From the cell containing the given text, extract its center point as (X, Y) coordinate. 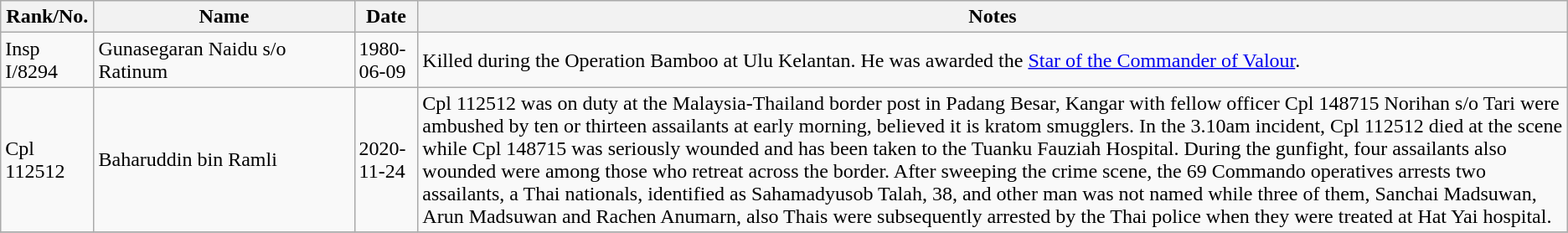
1980-06-09 (386, 60)
Killed during the Operation Bamboo at Ulu Kelantan. He was awarded the Star of the Commander of Valour. (993, 60)
Notes (993, 17)
2020-11-24 (386, 159)
Baharuddin bin Ramli (224, 159)
Insp I/8294 (47, 60)
Rank/No. (47, 17)
Gunasegaran Naidu s/o Ratinum (224, 60)
Name (224, 17)
Cpl 112512 (47, 159)
Date (386, 17)
